From the cell containing the given text, extract its center point as [X, Y] coordinate. 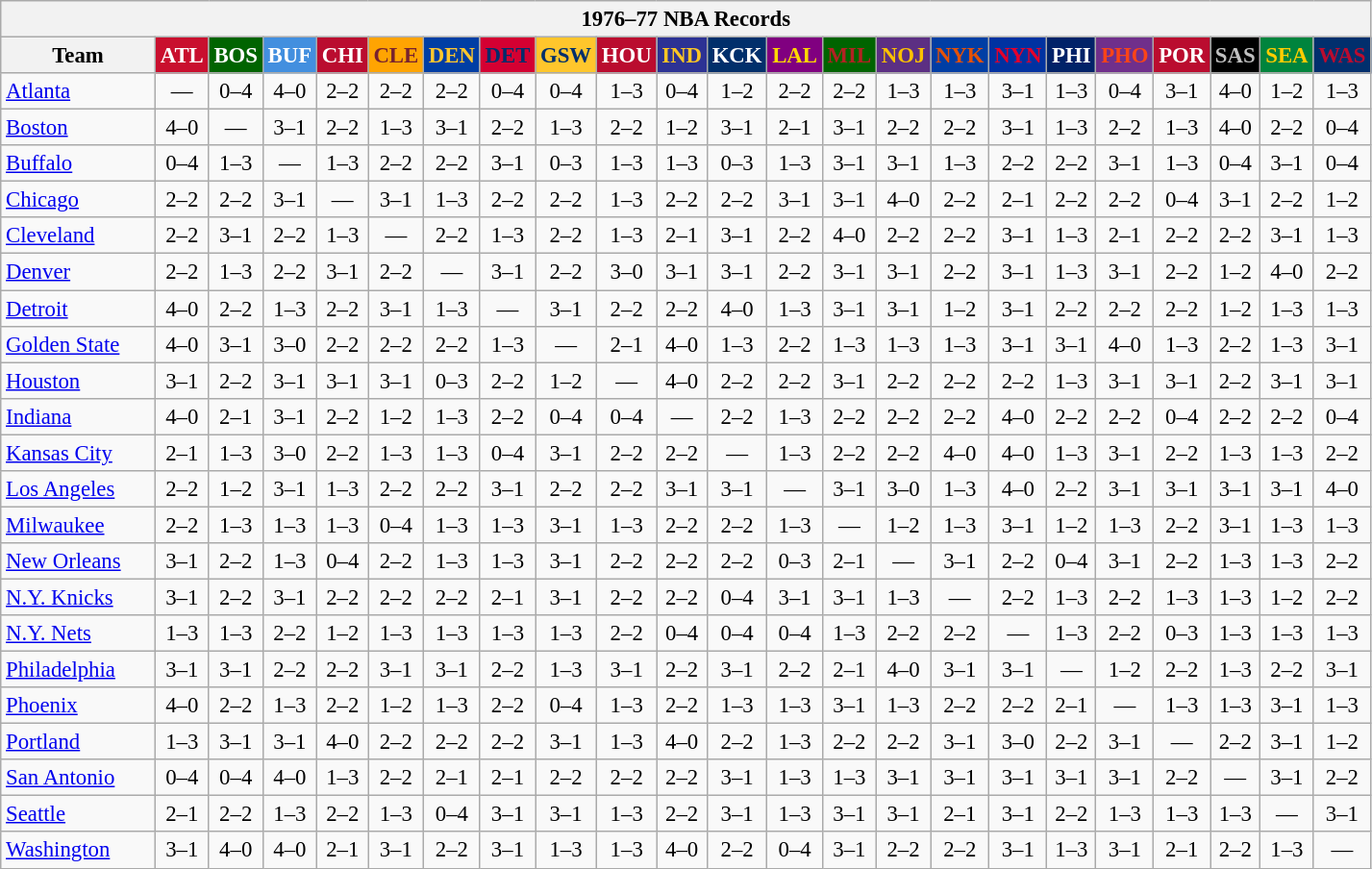
SEA [1286, 56]
Phoenix [79, 706]
DET [508, 56]
BUF [289, 56]
GSW [566, 56]
Cleveland [79, 236]
1976–77 NBA Records [686, 19]
Kansas City [79, 453]
Buffalo [79, 163]
NYK [960, 56]
N.Y. Knicks [79, 597]
Team [79, 56]
Seattle [79, 814]
ATL [182, 56]
DEN [452, 56]
CHI [342, 56]
Houston [79, 381]
BOS [236, 56]
Atlanta [79, 91]
Milwaukee [79, 525]
Golden State [79, 344]
SAS [1235, 56]
CLE [396, 56]
Los Angeles [79, 489]
N.Y. Nets [79, 633]
MIL [849, 56]
Philadelphia [79, 670]
Boston [79, 128]
Washington [79, 851]
San Antonio [79, 778]
WAS [1342, 56]
HOU [627, 56]
Detroit [79, 309]
New Orleans [79, 561]
Denver [79, 272]
PHO [1125, 56]
KCK [736, 56]
Indiana [79, 416]
IND [682, 56]
Chicago [79, 200]
LAL [794, 56]
PHI [1071, 56]
POR [1183, 56]
NYN [1018, 56]
Portland [79, 742]
NOJ [903, 56]
